Locate the cell with the specified text and output its (X, Y) center coordinate. 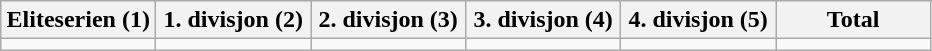
Eliteserien (1) (78, 20)
1. divisjon (2) (234, 20)
Total (854, 20)
3. divisjon (4) (544, 20)
2. divisjon (3) (388, 20)
4. divisjon (5) (698, 20)
